Capture the cell that displays the provided text and extract its (X, Y) central coordinate. 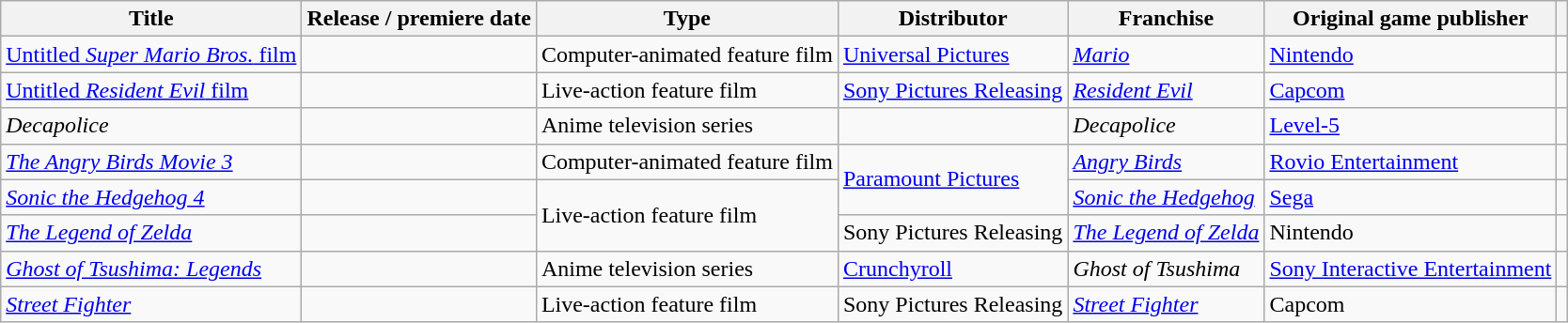
Franchise (1166, 19)
The Angry Birds Movie 3 (151, 161)
Sega (1410, 197)
Untitled Resident Evil film (151, 90)
Title (151, 19)
Ghost of Tsushima (1166, 269)
Sonic the Hedgehog (1166, 197)
Paramount Pictures (952, 179)
Universal Pictures (952, 54)
Mario (1166, 54)
Type (686, 19)
Untitled Super Mario Bros. film (151, 54)
Level-5 (1410, 126)
Release / premiere date (419, 19)
Rovio Entertainment (1410, 161)
Crunchyroll (952, 269)
Original game publisher (1410, 19)
Sonic the Hedgehog 4 (151, 197)
Distributor (952, 19)
Sony Interactive Entertainment (1410, 269)
Ghost of Tsushima: Legends (151, 269)
Angry Birds (1166, 161)
Resident Evil (1166, 90)
